Identify which cell holds the provided text, then report its [x, y] central coordinate. 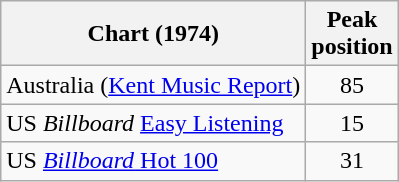
15 [352, 123]
Peakposition [352, 34]
Australia (Kent Music Report) [154, 85]
US Billboard Hot 100 [154, 161]
31 [352, 161]
Chart (1974) [154, 34]
85 [352, 85]
US Billboard Easy Listening [154, 123]
